Output the (x, y) coordinate of the center of the cell containing the given text.  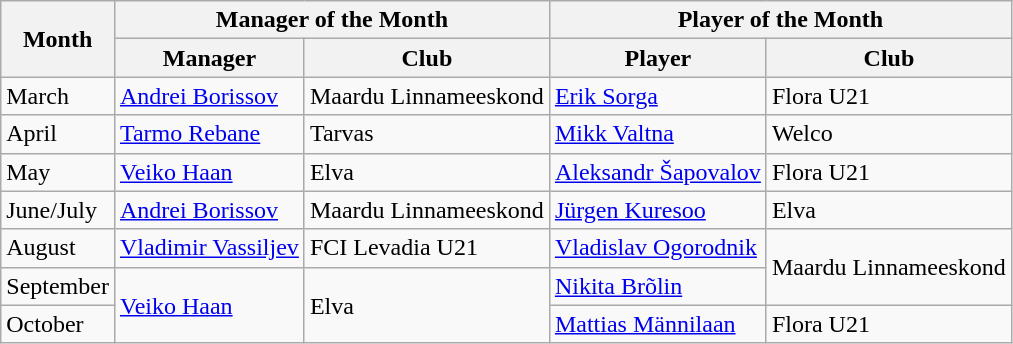
Player (658, 58)
FCI Levadia U21 (426, 248)
Tarmo Rebane (209, 134)
Tarvas (426, 134)
Erik Sorga (658, 96)
Nikita Brõlin (658, 286)
Vladimir Vassiljev (209, 248)
Welco (888, 134)
Mattias Männilaan (658, 324)
April (58, 134)
Mikk Valtna (658, 134)
October (58, 324)
Jürgen Kuresoo (658, 210)
September (58, 286)
Vladislav Ogorodnik (658, 248)
June/July (58, 210)
August (58, 248)
Aleksandr Šapovalov (658, 172)
May (58, 172)
Month (58, 39)
Player of the Month (780, 20)
March (58, 96)
Manager of the Month (332, 20)
Manager (209, 58)
